Pinpoint the cell where the given text exists, returning its [X, Y] midpoint coordinate. 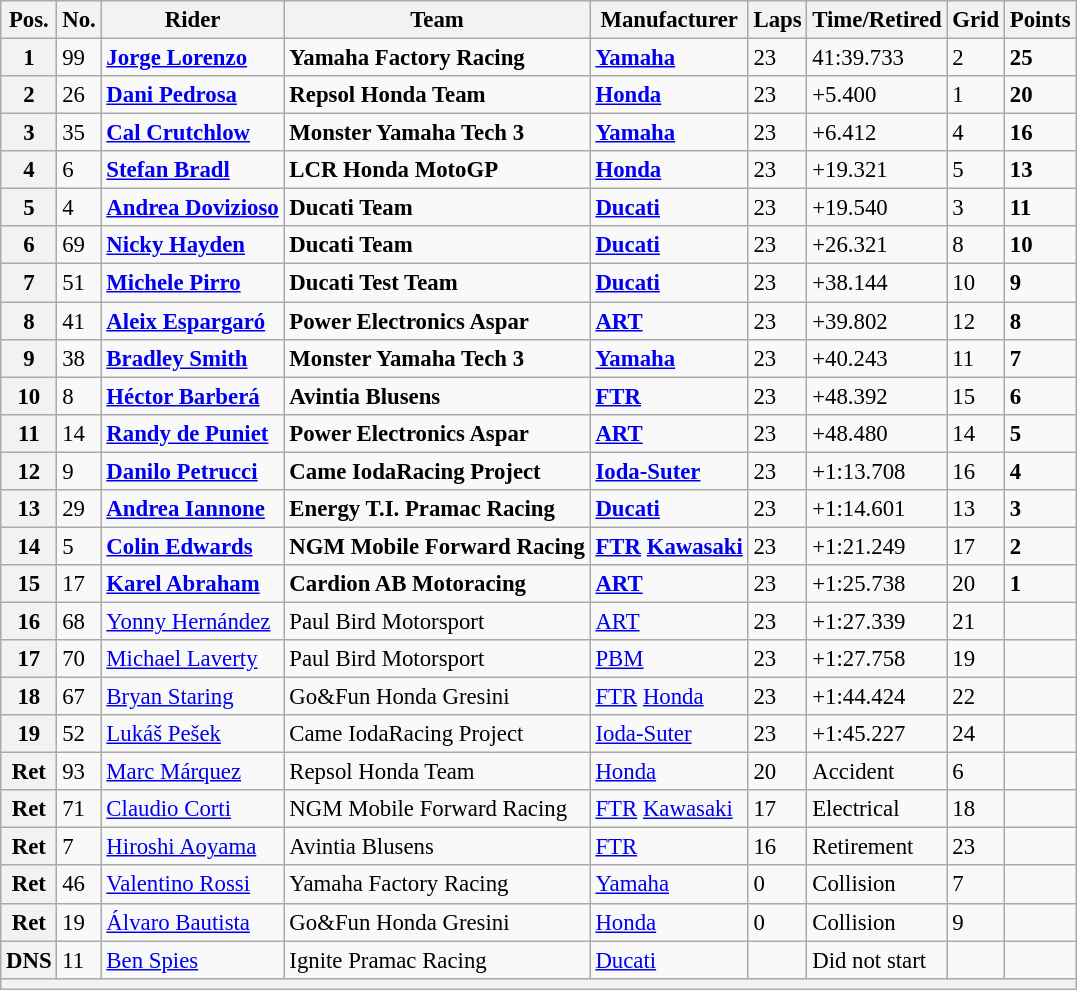
Rider [192, 20]
Manufacturer [669, 20]
22 [976, 697]
Danilo Petrucci [192, 471]
+38.144 [877, 283]
Hiroshi Aoyama [192, 847]
69 [79, 245]
41 [79, 321]
Electrical [877, 809]
Cardion AB Motoracing [437, 584]
Did not start [877, 960]
99 [79, 58]
Stefan Bradl [192, 170]
Ignite Pramac Racing [437, 960]
35 [79, 133]
+1:44.424 [877, 697]
Nicky Hayden [192, 245]
Andrea Dovizioso [192, 208]
+6.412 [877, 133]
Time/Retired [877, 20]
51 [79, 283]
Colin Edwards [192, 546]
+1:27.339 [877, 621]
Álvaro Bautista [192, 922]
Andrea Iannone [192, 509]
21 [976, 621]
Héctor Barberá [192, 396]
+1:13.708 [877, 471]
46 [79, 885]
52 [79, 734]
Randy de Puniet [192, 433]
Grid [976, 20]
FTR Honda [669, 697]
DNS [29, 960]
24 [976, 734]
+1:27.758 [877, 659]
41:39.733 [877, 58]
71 [79, 809]
Pos. [29, 20]
Aleix Espargaró [192, 321]
Claudio Corti [192, 809]
93 [79, 772]
+26.321 [877, 245]
Energy T.I. Pramac Racing [437, 509]
Accident [877, 772]
Marc Márquez [192, 772]
+48.480 [877, 433]
PBM [669, 659]
+19.540 [877, 208]
67 [79, 697]
Retirement [877, 847]
+1:45.227 [877, 734]
LCR Honda MotoGP [437, 170]
25 [1040, 58]
38 [79, 358]
Bryan Staring [192, 697]
Bradley Smith [192, 358]
Laps [778, 20]
+1:21.249 [877, 546]
Yonny Hernández [192, 621]
+1:14.601 [877, 509]
No. [79, 20]
Valentino Rossi [192, 885]
26 [79, 95]
Jorge Lorenzo [192, 58]
Karel Abraham [192, 584]
Team [437, 20]
Lukáš Pešek [192, 734]
Cal Crutchlow [192, 133]
Ducati Test Team [437, 283]
+1:25.738 [877, 584]
68 [79, 621]
+19.321 [877, 170]
Michele Pirro [192, 283]
Michael Laverty [192, 659]
29 [79, 509]
+48.392 [877, 396]
70 [79, 659]
+5.400 [877, 95]
Ben Spies [192, 960]
+40.243 [877, 358]
Points [1040, 20]
+39.802 [877, 321]
Dani Pedrosa [192, 95]
